For the text-containing cell, return its midpoint in [X, Y] coordinate format. 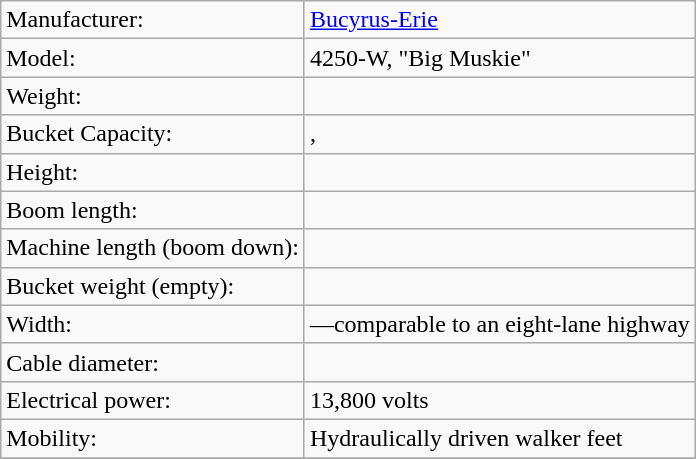
Bucket Capacity: [153, 134]
Manufacturer: [153, 20]
Hydraulically driven walker feet [500, 438]
Model: [153, 58]
Mobility: [153, 438]
4250-W, "Big Muskie" [500, 58]
Bucyrus-Erie [500, 20]
—comparable to an eight-lane highway [500, 324]
Width: [153, 324]
, [500, 134]
Height: [153, 172]
Cable diameter: [153, 362]
13,800 volts [500, 400]
Machine length (boom down): [153, 248]
Boom length: [153, 210]
Bucket weight (empty): [153, 286]
Weight: [153, 96]
Electrical power: [153, 400]
